Find where the given text appears and provide that cell's center as [x, y] coordinate. 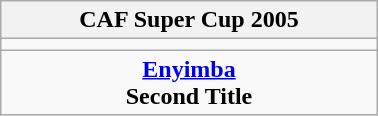
CAF Super Cup 2005 [189, 20]
EnyimbaSecond Title [189, 82]
